Capture the cell that displays the provided text and extract its (X, Y) central coordinate. 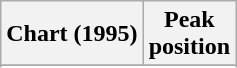
Chart (1995) (72, 34)
Peak position (189, 34)
